Extract the (x, y) coordinate from the center of the cell holding the provided text.  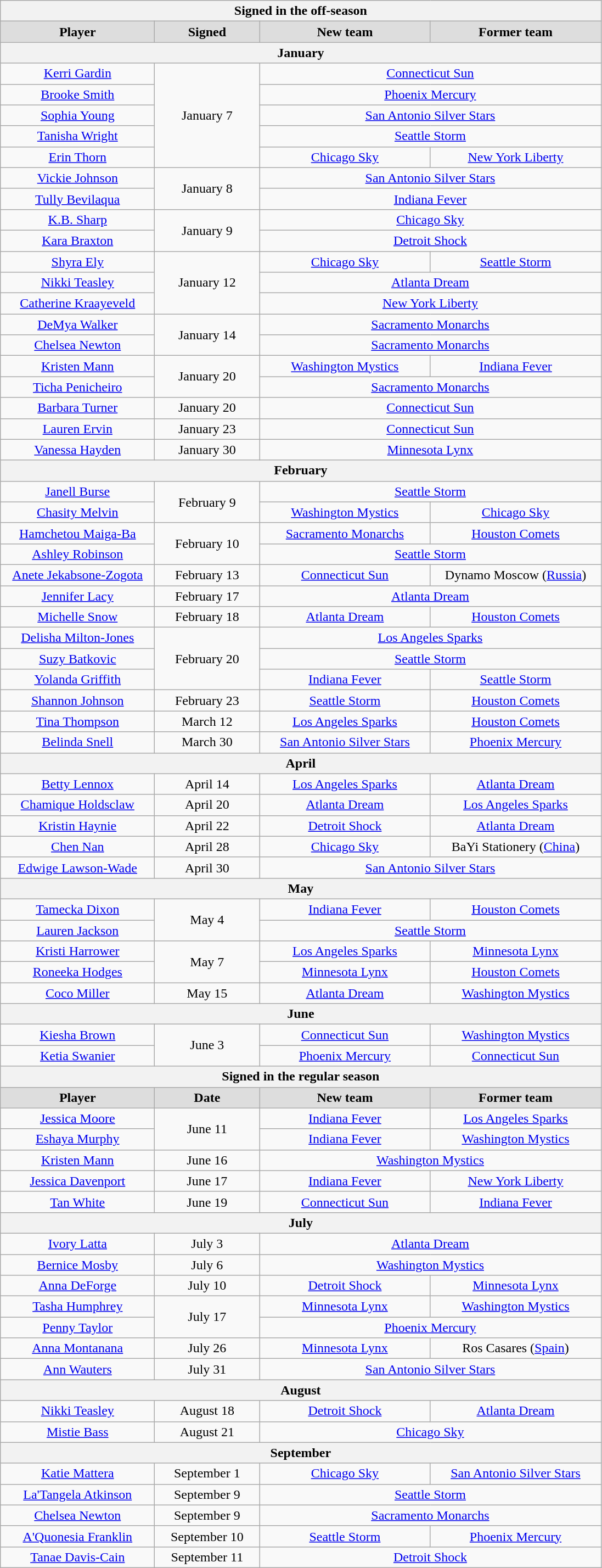
Belinda Snell (78, 742)
Ivory Latta (78, 1244)
Ashley Robinson (78, 554)
May (301, 888)
Eshaya Murphy (78, 1139)
Betty Lennox (78, 784)
Hamchetou Maiga-Ba (78, 533)
January 23 (207, 429)
Katie Mattera (78, 1474)
Chasity Melvin (78, 512)
April 14 (207, 784)
Date (207, 1097)
Tanae Davis-Cain (78, 1557)
Chamique Holdsclaw (78, 805)
Coco Miller (78, 993)
June (301, 1014)
May 15 (207, 993)
January 30 (207, 450)
Dynamo Moscow (Russia) (516, 575)
Vickie Johnson (78, 178)
Jessica Davenport (78, 1181)
Signed in the regular season (301, 1077)
February (301, 471)
August (301, 1390)
Kerri Gardin (78, 74)
Signed (207, 32)
Ticha Penicheiro (78, 387)
Shyra Ely (78, 262)
Tasha Humphrey (78, 1307)
Jessica Moore (78, 1118)
DeMya Walker (78, 324)
July 26 (207, 1348)
Sophia Young (78, 115)
January 12 (207, 283)
February 23 (207, 701)
September 11 (207, 1557)
Kara Braxton (78, 240)
Yolanda Griffith (78, 680)
February 10 (207, 544)
January (301, 53)
June 11 (207, 1129)
February 18 (207, 617)
Penny Taylor (78, 1328)
Bernice Mosby (78, 1264)
Ketia Swanier (78, 1056)
Anete Jekabsone-Zogota (78, 575)
Kristi Harrower (78, 951)
January 7 (207, 115)
Anna DeForge (78, 1286)
April 22 (207, 826)
Tina Thompson (78, 721)
April 30 (207, 867)
Ann Wauters (78, 1369)
August 21 (207, 1432)
February 9 (207, 502)
January 8 (207, 188)
May 7 (207, 962)
Shannon Johnson (78, 701)
June 16 (207, 1160)
Brooke Smith (78, 94)
Tully Bevilaqua (78, 199)
September 1 (207, 1474)
Catherine Kraayeveld (78, 304)
Tanisha Wright (78, 136)
September 10 (207, 1536)
Jennifer Lacy (78, 596)
July (301, 1223)
April (301, 763)
May 4 (207, 920)
March 30 (207, 742)
Michelle Snow (78, 617)
June 3 (207, 1045)
Edwige Lawson-Wade (78, 867)
June 19 (207, 1202)
April 20 (207, 805)
La'Tangela Atkinson (78, 1494)
July 31 (207, 1369)
Barbara Turner (78, 408)
January 14 (207, 335)
Kristin Haynie (78, 826)
July 6 (207, 1264)
July 3 (207, 1244)
Anna Montanana (78, 1348)
Ros Casares (Spain) (516, 1348)
July 17 (207, 1317)
Tan White (78, 1202)
Suzy Batkovic (78, 659)
March 12 (207, 721)
September (301, 1453)
August 18 (207, 1411)
A'Quonesia Franklin (78, 1536)
Vanessa Hayden (78, 450)
Delisha Milton-Jones (78, 638)
Tamecka Dixon (78, 909)
February 20 (207, 659)
April 28 (207, 847)
K.B. Sharp (78, 220)
Kiesha Brown (78, 1035)
Roneeka Hodges (78, 972)
Lauren Ervin (78, 429)
Janell Burse (78, 491)
February 17 (207, 596)
January 9 (207, 230)
February 13 (207, 575)
July 10 (207, 1286)
BaYi Stationery (China) (516, 847)
Signed in the off-season (301, 11)
Erin Thorn (78, 157)
Mistie Bass (78, 1432)
Lauren Jackson (78, 931)
June 17 (207, 1181)
Chen Nan (78, 847)
